Determine the [X, Y] coordinate at the center of the cell enclosing the given text.  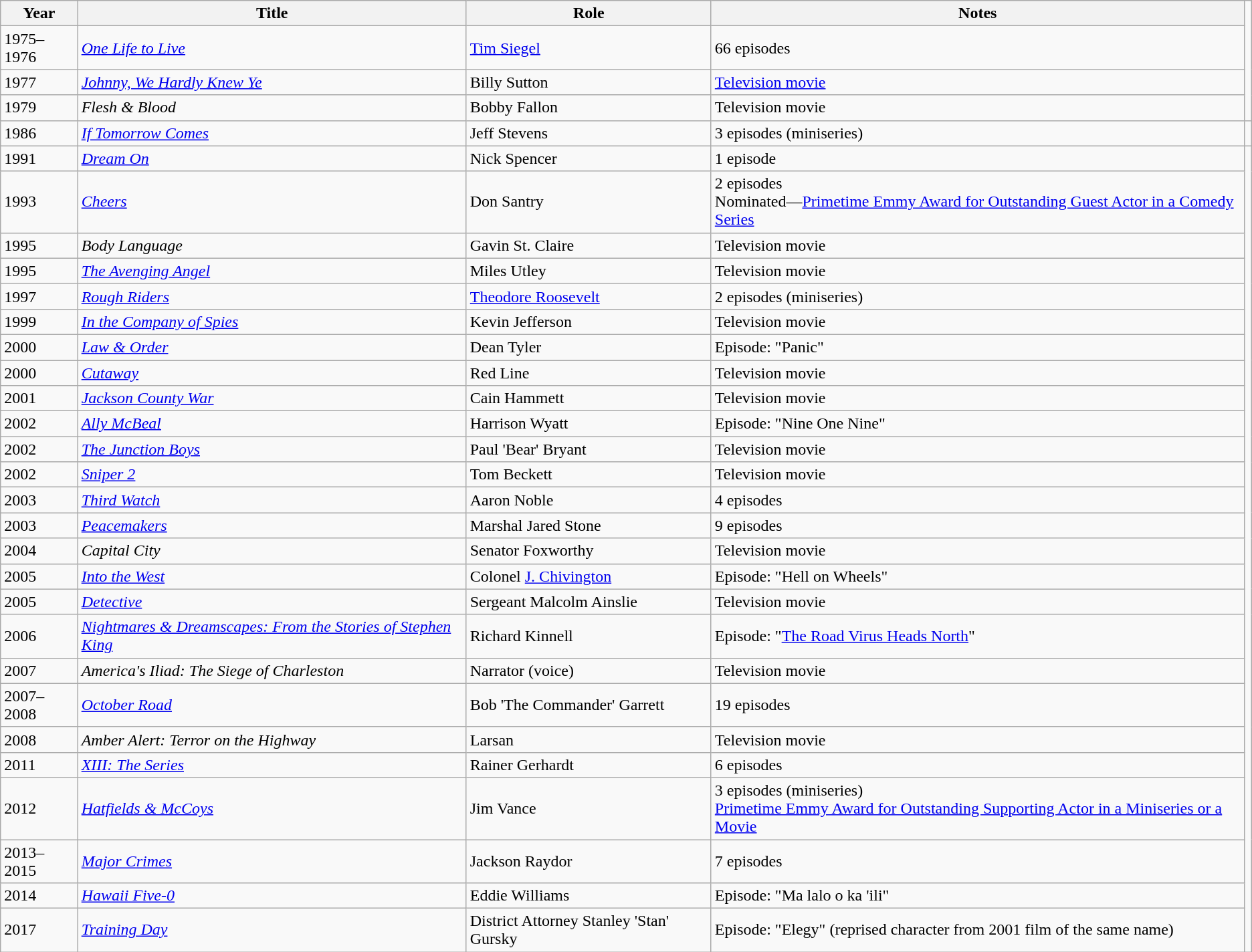
Episode: "Ma lalo o ka 'ili" [978, 896]
9 episodes [978, 525]
Dream On [272, 158]
2014 [39, 896]
Episode: "Panic" [978, 347]
Red Line [589, 372]
Richard Kinnell [589, 636]
Title [272, 13]
1977 [39, 82]
Tim Siegel [589, 48]
Sergeant Malcolm Ainslie [589, 602]
Hatfields & McCoys [272, 808]
2 episodesNominated—Primetime Emmy Award for Outstanding Guest Actor in a Comedy Series [978, 202]
Sniper 2 [272, 475]
In the Company of Spies [272, 322]
Ally McBeal [272, 424]
Episode: "Hell on Wheels" [978, 576]
Cain Hammett [589, 398]
Into the West [272, 576]
Notes [978, 13]
One Life to Live [272, 48]
1999 [39, 322]
Larsan [589, 739]
Aaron Noble [589, 500]
Nightmares & Dreamscapes: From the Stories of Stephen King [272, 636]
October Road [272, 705]
Eddie Williams [589, 896]
Bob 'The Commander' Garrett [589, 705]
Cheers [272, 202]
2006 [39, 636]
Episode: "Elegy" (reprised character from 2001 film of the same name) [978, 931]
1991 [39, 158]
Narrator (voice) [589, 671]
2017 [39, 931]
Bobby Fallon [589, 108]
Jeff Stevens [589, 133]
Rainer Gerhardt [589, 765]
2 episodes (miniseries) [978, 296]
2007–2008 [39, 705]
1993 [39, 202]
1986 [39, 133]
District Attorney Stanley 'Stan' Gursky [589, 931]
2008 [39, 739]
Episode: "Nine One Nine" [978, 424]
Jackson Raydor [589, 861]
19 episodes [978, 705]
Capital City [272, 551]
XIII: The Series [272, 765]
Major Crimes [272, 861]
Detective [272, 602]
6 episodes [978, 765]
Senator Foxworthy [589, 551]
Harrison Wyatt [589, 424]
66 episodes [978, 48]
Episode: "The Road Virus Heads North" [978, 636]
2001 [39, 398]
Law & Order [272, 347]
3 episodes (miniseries) [978, 133]
Gavin St. Claire [589, 245]
Cutaway [272, 372]
1997 [39, 296]
Amber Alert: Terror on the Highway [272, 739]
Hawaii Five-0 [272, 896]
Jackson County War [272, 398]
1975–1976 [39, 48]
2012 [39, 808]
Billy Sutton [589, 82]
1979 [39, 108]
The Avenging Angel [272, 271]
Johnny, We Hardly Knew Ye [272, 82]
Paul 'Bear' Bryant [589, 449]
Year [39, 13]
Don Santry [589, 202]
2013–2015 [39, 861]
Body Language [272, 245]
3 episodes (miniseries)Primetime Emmy Award for Outstanding Supporting Actor in a Miniseries or a Movie [978, 808]
1 episode [978, 158]
America's Iliad: The Siege of Charleston [272, 671]
Peacemakers [272, 525]
2004 [39, 551]
Role [589, 13]
If Tomorrow Comes [272, 133]
Theodore Roosevelt [589, 296]
7 episodes [978, 861]
Rough Riders [272, 296]
Miles Utley [589, 271]
2007 [39, 671]
Nick Spencer [589, 158]
Flesh & Blood [272, 108]
Kevin Jefferson [589, 322]
The Junction Boys [272, 449]
2011 [39, 765]
Jim Vance [589, 808]
Tom Beckett [589, 475]
Dean Tyler [589, 347]
Third Watch [272, 500]
Marshal Jared Stone [589, 525]
4 episodes [978, 500]
Training Day [272, 931]
Colonel J. Chivington [589, 576]
